From the cell containing the given text, extract its center point as [X, Y] coordinate. 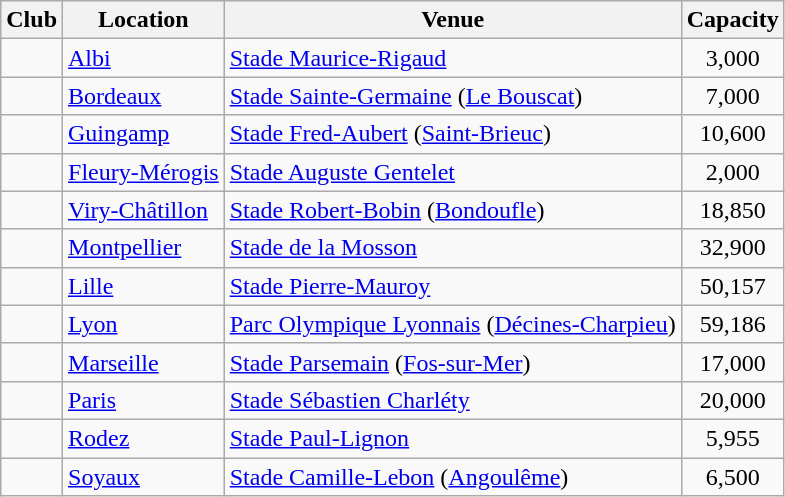
Guingamp [144, 134]
Stade Robert-Bobin (Bondoufle) [452, 210]
2,000 [732, 172]
Club [32, 20]
Stade Auguste Gentelet [452, 172]
Stade Sainte-Germaine (Le Bouscat) [452, 96]
20,000 [732, 400]
5,955 [732, 438]
Albi [144, 58]
Bordeaux [144, 96]
Location [144, 20]
59,186 [732, 324]
Lille [144, 286]
Stade de la Mosson [452, 248]
18,850 [732, 210]
Paris [144, 400]
Montpellier [144, 248]
10,600 [732, 134]
Marseille [144, 362]
6,500 [732, 477]
Rodez [144, 438]
32,900 [732, 248]
Stade Parsemain (Fos-sur-Mer) [452, 362]
Stade Sébastien Charléty [452, 400]
Lyon [144, 324]
Soyaux [144, 477]
Fleury-Mérogis [144, 172]
Venue [452, 20]
Stade Camille-Lebon (Angoulême) [452, 477]
Capacity [732, 20]
7,000 [732, 96]
Parc Olympique Lyonnais (Décines-Charpieu) [452, 324]
17,000 [732, 362]
Stade Paul-Lignon [452, 438]
3,000 [732, 58]
Viry-Châtillon [144, 210]
50,157 [732, 286]
Stade Fred-Aubert (Saint-Brieuc) [452, 134]
Stade Maurice-Rigaud [452, 58]
Stade Pierre-Mauroy [452, 286]
